Provide the (X, Y) coordinate of the cell's center where the given text is located.  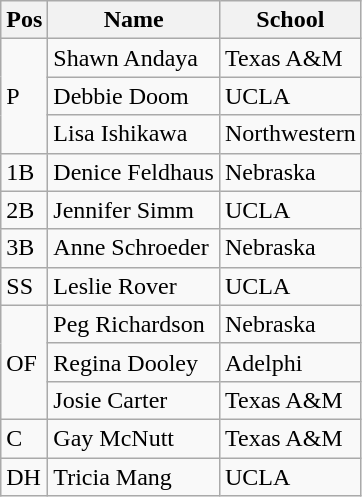
Tricia Mang (134, 477)
Jennifer Simm (134, 210)
C (24, 438)
Regina Dooley (134, 362)
School (290, 20)
SS (24, 286)
Anne Schroeder (134, 248)
DH (24, 477)
Josie Carter (134, 400)
3B (24, 248)
Debbie Doom (134, 96)
1B (24, 172)
Peg Richardson (134, 324)
Lisa Ishikawa (134, 134)
Gay McNutt (134, 438)
Denice Feldhaus (134, 172)
P (24, 96)
Shawn Andaya (134, 58)
Leslie Rover (134, 286)
Name (134, 20)
2B (24, 210)
Pos (24, 20)
OF (24, 362)
Adelphi (290, 362)
Northwestern (290, 134)
